Provide the [X, Y] coordinate of the cell's center where the given text is located.  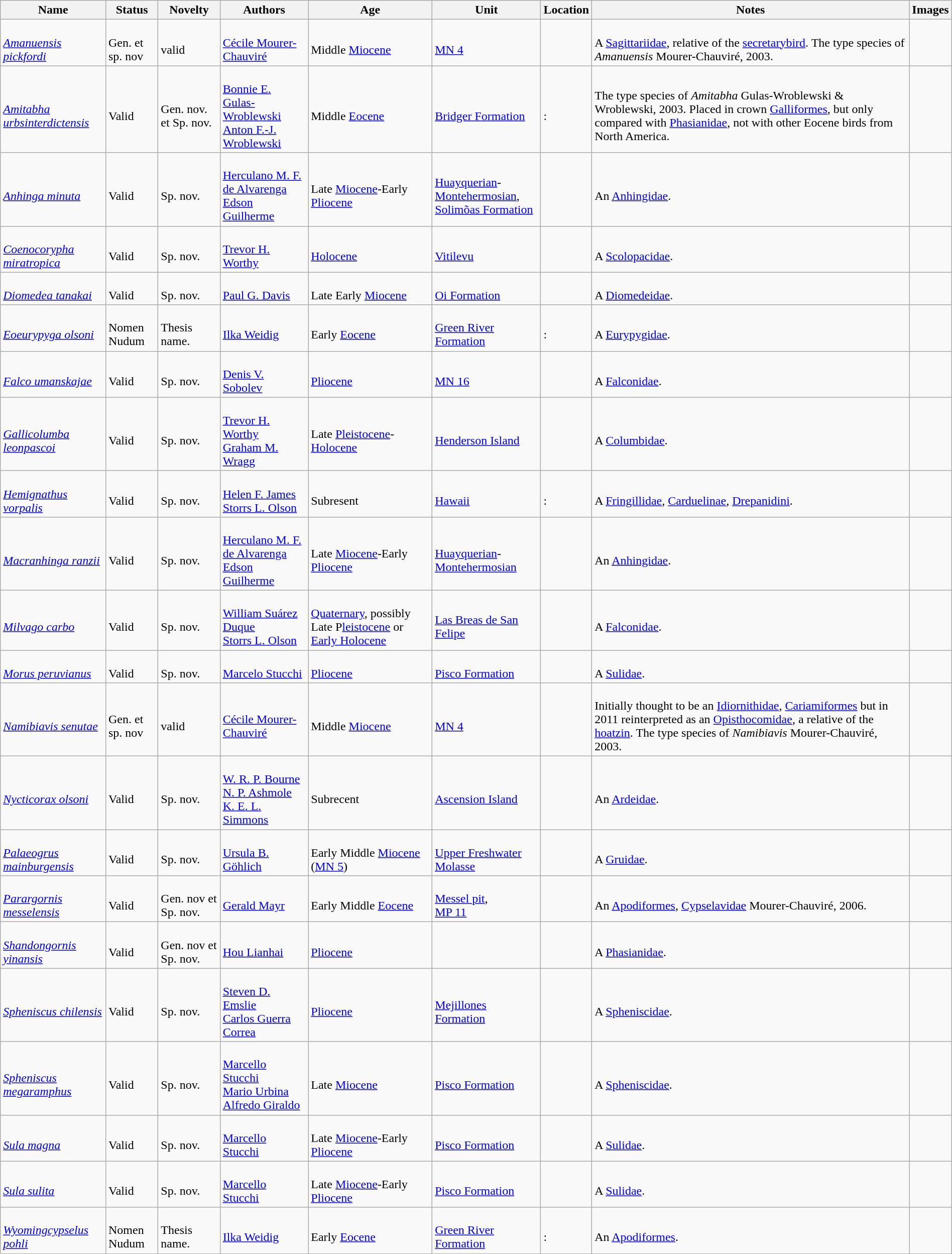
Hawaii [487, 494]
Spheniscus chilensis [53, 1005]
Paul G. Davis [264, 288]
Early Middle Eocene [371, 899]
Messel pit,MP 11 [487, 899]
Oi Formation [487, 288]
A Sagittariidae, relative of the secretarybird. The type species of Amanuensis Mourer-Chauviré, 2003. [751, 43]
Authors [264, 10]
Las Breas de San Felipe [487, 620]
Late Miocene [371, 1078]
Ursula B. Göhlich [264, 853]
Anhinga minuta [53, 189]
Huayquerian-Montehermosian,Solimõas Formation [487, 189]
Spheniscus megaramphus [53, 1078]
Namibiavis senutae [53, 720]
Eoeurypyga olsoni [53, 328]
Macranhinga ranzii [53, 553]
Quaternary, possibly Late Pleistocene or Early Holocene [371, 620]
Gen. nov. et Sp. nov. [189, 109]
Hou Lianhai [264, 945]
Wyomingcypselus pohli [53, 1230]
Palaeogrus mainburgensis [53, 853]
A Diomedeidae. [751, 288]
Sula magna [53, 1138]
An Apodiformes. [751, 1230]
MN 16 [487, 374]
Early Middle Miocene (MN 5) [371, 853]
Subrecent [371, 793]
Ascension Island [487, 793]
A Columbidae. [751, 434]
Shandongornis yinansis [53, 945]
Bridger Formation [487, 109]
Amitabha urbsinterdictensis [53, 109]
An Ardeidae. [751, 793]
Mejillones Formation [487, 1005]
A Scolopacidae. [751, 249]
Upper Freshwater Molasse [487, 853]
Milvago carbo [53, 620]
Late Pleistocene-Holocene [371, 434]
Trevor H. Worthy [264, 249]
Diomedea tanakai [53, 288]
Gallicolumba leonpascoi [53, 434]
Parargornis messelensis [53, 899]
Late Early Miocene [371, 288]
Notes [751, 10]
Coenocorypha miratropica [53, 249]
Bonnie E. Gulas-WroblewskiAnton F.-J. Wroblewski [264, 109]
Age [371, 10]
Morus peruvianus [53, 666]
William Suárez DuqueStorrs L. Olson [264, 620]
Middle Eocene [371, 109]
Subresent [371, 494]
Helen F. JamesStorrs L. Olson [264, 494]
Falco umanskajae [53, 374]
Trevor H. WorthyGraham M. Wragg [264, 434]
W. R. P. BourneN. P. AshmoleK. E. L. Simmons [264, 793]
A Gruidae. [751, 853]
Name [53, 10]
Marcello StucchiMario UrbinaAlfredo Giraldo [264, 1078]
Location [566, 10]
A Fringillidae, Carduelinae, Drepanidini. [751, 494]
Denis V. Sobolev [264, 374]
Vitilevu [487, 249]
Hemignathus vorpalis [53, 494]
A Eurypygidae. [751, 328]
Holocene [371, 249]
Steven D. EmslieCarlos Guerra Correa [264, 1005]
A Phasianidae. [751, 945]
Images [930, 10]
Status [132, 10]
Novelty [189, 10]
Nycticorax olsoni [53, 793]
Gerald Mayr [264, 899]
Amanuensis pickfordi [53, 43]
Unit [487, 10]
Sula sulita [53, 1184]
Marcelo Stucchi [264, 666]
An Apodiformes, Cypselavidae Mourer-Chauviré, 2006. [751, 899]
Huayquerian-Montehermosian [487, 553]
Henderson Island [487, 434]
